Provide the [X, Y] coordinate of the cell's center where the given text is located.  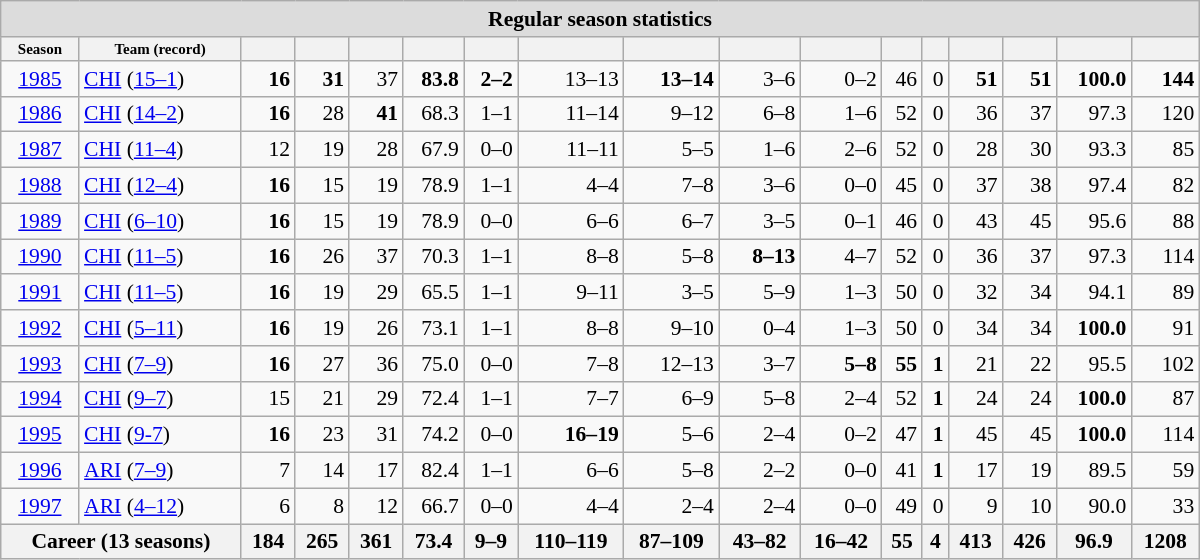
93.3 [1094, 150]
1986 [40, 114]
4–7 [840, 256]
1995 [40, 435]
9 [976, 506]
5–6 [672, 435]
75.0 [434, 363]
47 [902, 435]
14 [322, 470]
43–82 [760, 542]
32 [976, 292]
CHI (9–7) [160, 399]
ARI (7–9) [160, 470]
5–9 [760, 292]
22 [1030, 363]
30 [1030, 150]
3–7 [760, 363]
1997 [40, 506]
8 [322, 506]
87–109 [672, 542]
49 [902, 506]
16–42 [840, 542]
88 [1165, 221]
66.7 [434, 506]
2–6 [840, 150]
1990 [40, 256]
CHI (7–9) [160, 363]
CHI (14–2) [160, 114]
94.1 [1094, 292]
73.1 [434, 328]
67.9 [434, 150]
1991 [40, 292]
70.3 [434, 256]
95.6 [1094, 221]
65.5 [434, 292]
9–9 [491, 542]
Team (record) [160, 48]
9–12 [672, 114]
85 [1165, 150]
361 [376, 542]
1996 [40, 470]
38 [1030, 185]
68.3 [434, 114]
73.4 [434, 542]
ARI (4–12) [160, 506]
82.4 [434, 470]
Career (13 seasons) [121, 542]
33 [1165, 506]
9–11 [571, 292]
1989 [40, 221]
13–14 [672, 78]
97.4 [1094, 185]
7–7 [571, 399]
9–10 [672, 328]
1985 [40, 78]
43 [976, 221]
144 [1165, 78]
184 [268, 542]
Regular season statistics [600, 19]
1208 [1165, 542]
1987 [40, 150]
87 [1165, 399]
CHI (5–11) [160, 328]
0–1 [840, 221]
7 [268, 470]
5–5 [672, 150]
6–9 [672, 399]
Season [40, 48]
4 [936, 542]
426 [1030, 542]
23 [322, 435]
265 [322, 542]
83.8 [434, 78]
0–4 [760, 328]
91 [1165, 328]
6 [268, 506]
11–11 [571, 150]
CHI (6–10) [160, 221]
CHI (11–4) [160, 150]
10 [1030, 506]
89.5 [1094, 470]
1988 [40, 185]
12–13 [672, 363]
413 [976, 542]
6–8 [760, 114]
72.4 [434, 399]
6–7 [672, 221]
16–19 [571, 435]
74.2 [434, 435]
102 [1165, 363]
13–13 [571, 78]
110–119 [571, 542]
96.9 [1094, 542]
CHI (12–4) [160, 185]
89 [1165, 292]
90.0 [1094, 506]
59 [1165, 470]
95.5 [1094, 363]
82 [1165, 185]
27 [322, 363]
CHI (15–1) [160, 78]
8–13 [760, 256]
1994 [40, 399]
CHI (9-7) [160, 435]
1992 [40, 328]
11–14 [571, 114]
120 [1165, 114]
1993 [40, 363]
